Pinpoint the cell where the given text exists, returning its [X, Y] midpoint coordinate. 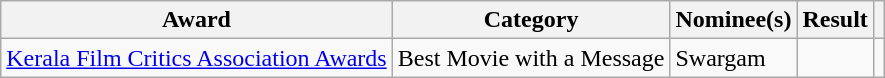
Nominee(s) [734, 20]
Result [835, 20]
Kerala Film Critics Association Awards [196, 58]
Swargam [734, 58]
Best Movie with a Message [531, 58]
Award [196, 20]
Category [531, 20]
